Return (X, Y) of the center of cell containing provided text 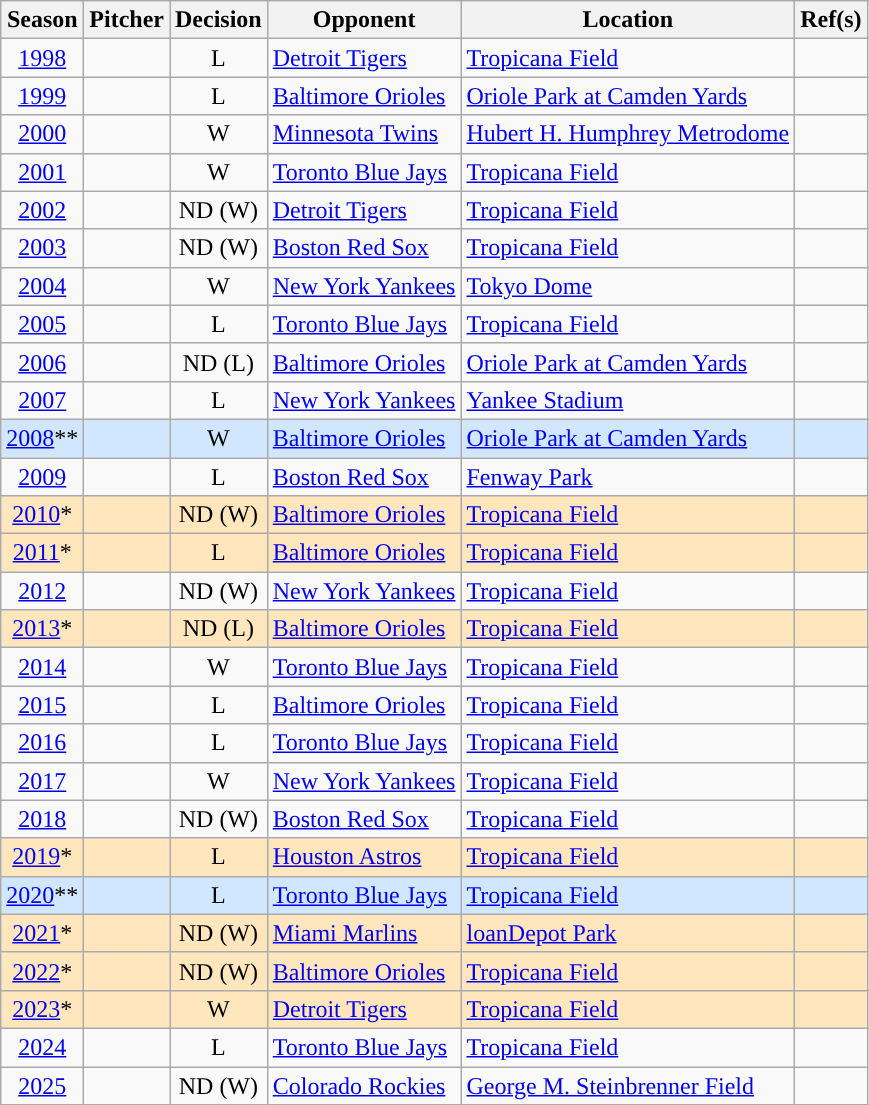
2005 (42, 324)
2014 (42, 667)
2019* (42, 857)
Season (42, 20)
1998 (42, 58)
2025 (42, 1085)
2002 (42, 210)
2021* (42, 933)
2004 (42, 286)
Location (628, 20)
2024 (42, 1047)
Colorado Rockies (364, 1085)
Yankee Stadium (628, 400)
2015 (42, 705)
2008** (42, 438)
Tokyo Dome (628, 286)
2009 (42, 477)
Minnesota Twins (364, 134)
2023* (42, 1009)
2003 (42, 248)
2017 (42, 781)
loanDepot Park (628, 933)
2001 (42, 172)
2007 (42, 400)
Pitcher (127, 20)
2013* (42, 629)
Houston Astros (364, 857)
2000 (42, 134)
George M. Steinbrenner Field (628, 1085)
Ref(s) (831, 20)
2012 (42, 591)
Hubert H. Humphrey Metrodome (628, 134)
2011* (42, 553)
1999 (42, 96)
Opponent (364, 20)
2018 (42, 819)
Decision (219, 20)
2016 (42, 743)
2020** (42, 895)
2010* (42, 515)
2006 (42, 362)
Fenway Park (628, 477)
2022* (42, 971)
Miami Marlins (364, 933)
